Identify which cell holds the provided text, then report its (X, Y) central coordinate. 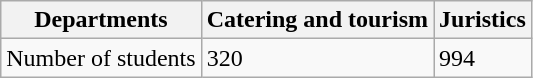
320 (317, 58)
Number of students (101, 58)
994 (483, 58)
Juristics (483, 20)
Catering and tourism (317, 20)
Departments (101, 20)
